Provide the [X, Y] coordinate of the cell's center where the given text is located.  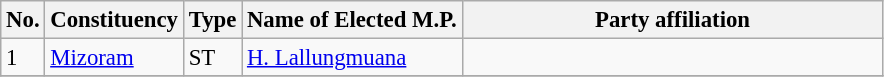
ST [212, 58]
H. Lallungmuana [352, 58]
Party affiliation [672, 20]
Mizoram [114, 58]
Type [212, 20]
Constituency [114, 20]
No. [23, 20]
Name of Elected M.P. [352, 20]
1 [23, 58]
